Extract the (x, y) coordinate from the center of the cell holding the provided text.  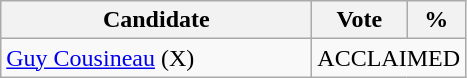
Candidate (156, 20)
Guy Cousineau (X) (156, 58)
ACCLAIMED (389, 58)
Vote (360, 20)
% (436, 20)
